Determine the [X, Y] coordinate at the center of the cell enclosing the given text.  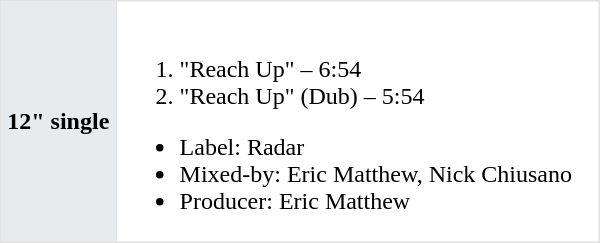
12" single [58, 122]
"Reach Up" – 6:54"Reach Up" (Dub) – 5:54Label: RadarMixed-by: Eric Matthew, Nick ChiusanoProducer: Eric Matthew [358, 122]
